Find where the given text appears and provide that cell's center as (x, y) coordinate. 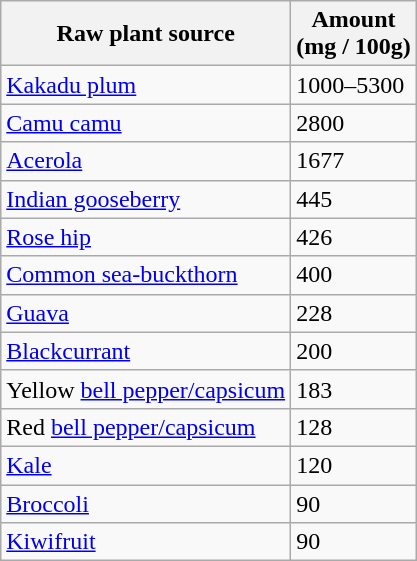
2800 (354, 123)
183 (354, 389)
Blackcurrant (146, 351)
120 (354, 465)
Indian gooseberry (146, 199)
Kakadu plum (146, 85)
Acerola (146, 161)
445 (354, 199)
Rose hip (146, 237)
Camu camu (146, 123)
1677 (354, 161)
Common sea-buckthorn (146, 275)
228 (354, 313)
1000–5300 (354, 85)
400 (354, 275)
Kale (146, 465)
Amount (mg / 100g) (354, 34)
Yellow bell pepper/capsicum (146, 389)
Broccoli (146, 503)
Red bell pepper/capsicum (146, 427)
Kiwifruit (146, 542)
200 (354, 351)
Guava (146, 313)
Raw plant source (146, 34)
426 (354, 237)
128 (354, 427)
